Search for the cell housing the specified text and yield its (x, y) center coordinate. 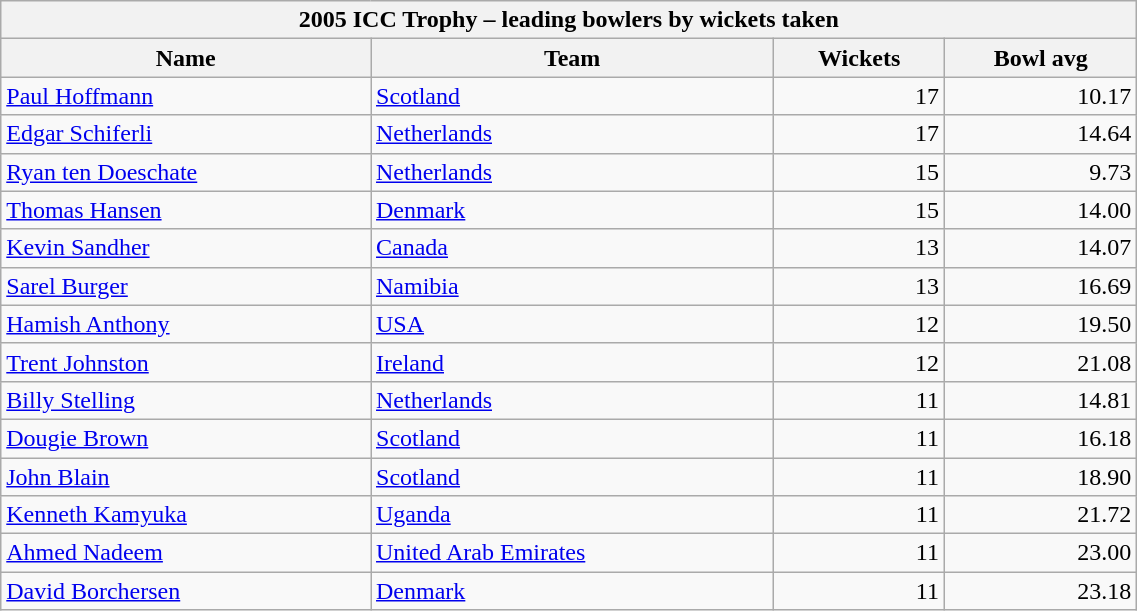
21.08 (1040, 362)
Kenneth Kamyuka (186, 515)
9.73 (1040, 172)
Thomas Hansen (186, 210)
21.72 (1040, 515)
Trent Johnston (186, 362)
United Arab Emirates (572, 553)
Paul Hoffmann (186, 96)
14.00 (1040, 210)
USA (572, 324)
14.64 (1040, 134)
Kevin Sandher (186, 248)
14.81 (1040, 400)
Team (572, 58)
23.18 (1040, 591)
David Borchersen (186, 591)
Billy Stelling (186, 400)
Namibia (572, 286)
19.50 (1040, 324)
23.00 (1040, 553)
Wickets (860, 58)
Dougie Brown (186, 438)
2005 ICC Trophy – leading bowlers by wickets taken (569, 20)
16.18 (1040, 438)
Ryan ten Doeschate (186, 172)
Edgar Schiferli (186, 134)
14.07 (1040, 248)
Ireland (572, 362)
Sarel Burger (186, 286)
10.17 (1040, 96)
Hamish Anthony (186, 324)
Bowl avg (1040, 58)
16.69 (1040, 286)
Uganda (572, 515)
Canada (572, 248)
Ahmed Nadeem (186, 553)
18.90 (1040, 477)
John Blain (186, 477)
Name (186, 58)
